Return (x, y) of the center of cell containing provided text 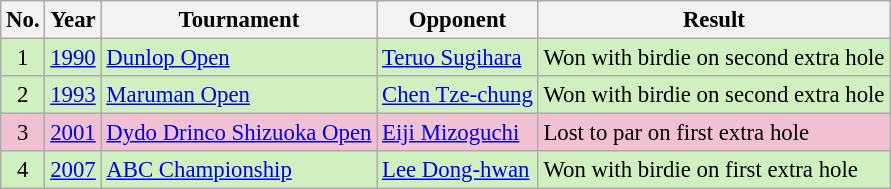
ABC Championship (239, 170)
Year (73, 20)
Dydo Drinco Shizuoka Open (239, 133)
Tournament (239, 20)
3 (23, 133)
Lost to par on first extra hole (714, 133)
Lee Dong-hwan (458, 170)
1993 (73, 95)
Teruo Sugihara (458, 58)
Eiji Mizoguchi (458, 133)
Dunlop Open (239, 58)
Maruman Open (239, 95)
Opponent (458, 20)
1990 (73, 58)
Chen Tze-chung (458, 95)
No. (23, 20)
2001 (73, 133)
Result (714, 20)
4 (23, 170)
2007 (73, 170)
Won with birdie on first extra hole (714, 170)
2 (23, 95)
1 (23, 58)
